Detect which cell encompasses the target text, then output its [X, Y] center coordinate. 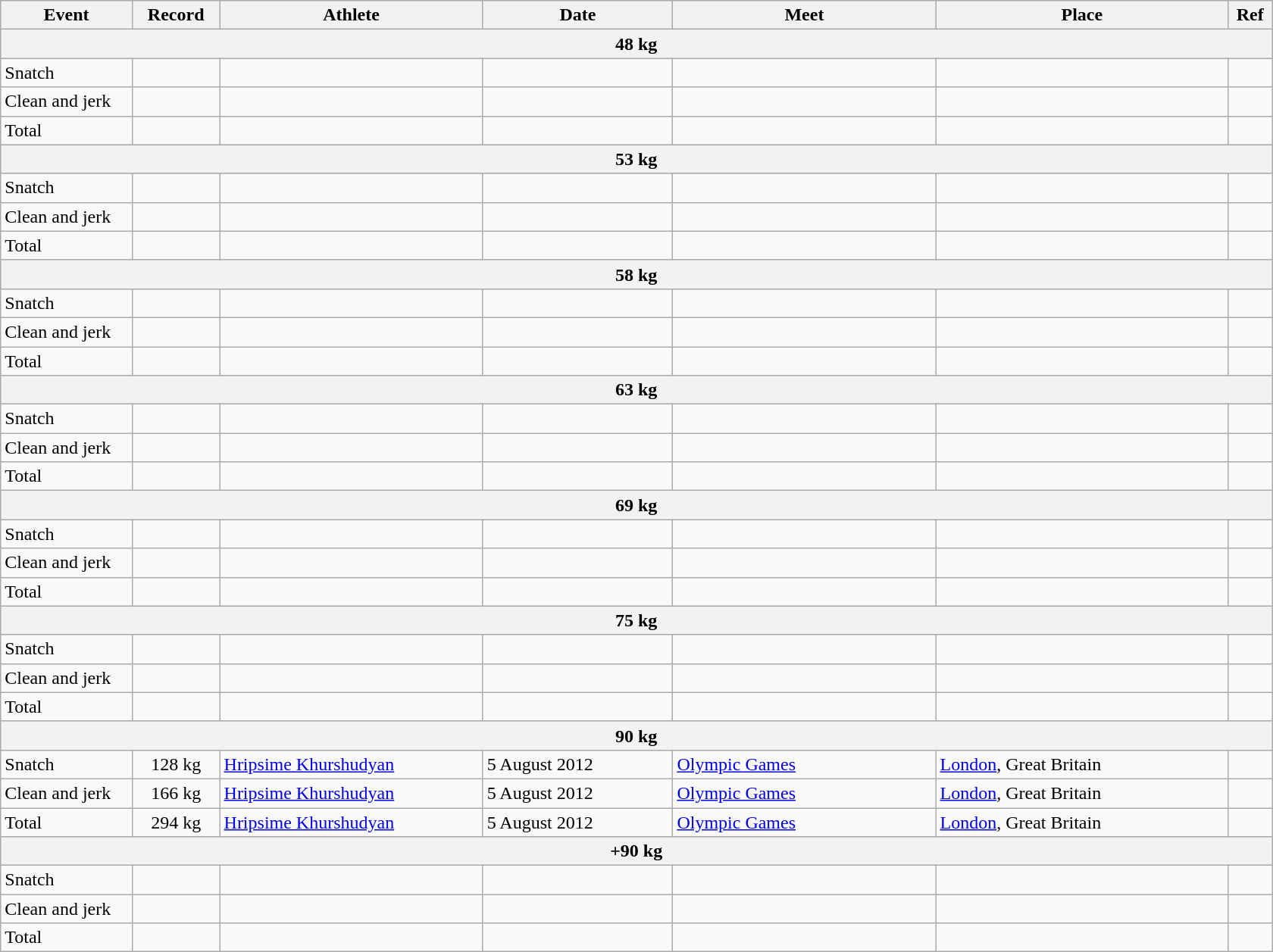
Date [577, 15]
+90 kg [636, 851]
294 kg [176, 822]
Record [176, 15]
90 kg [636, 735]
128 kg [176, 764]
75 kg [636, 620]
58 kg [636, 274]
Event [67, 15]
166 kg [176, 793]
Meet [805, 15]
69 kg [636, 505]
53 kg [636, 159]
63 kg [636, 390]
Athlete [352, 15]
48 kg [636, 44]
Place [1082, 15]
Ref [1250, 15]
